Return [x, y] of the center of cell containing provided text 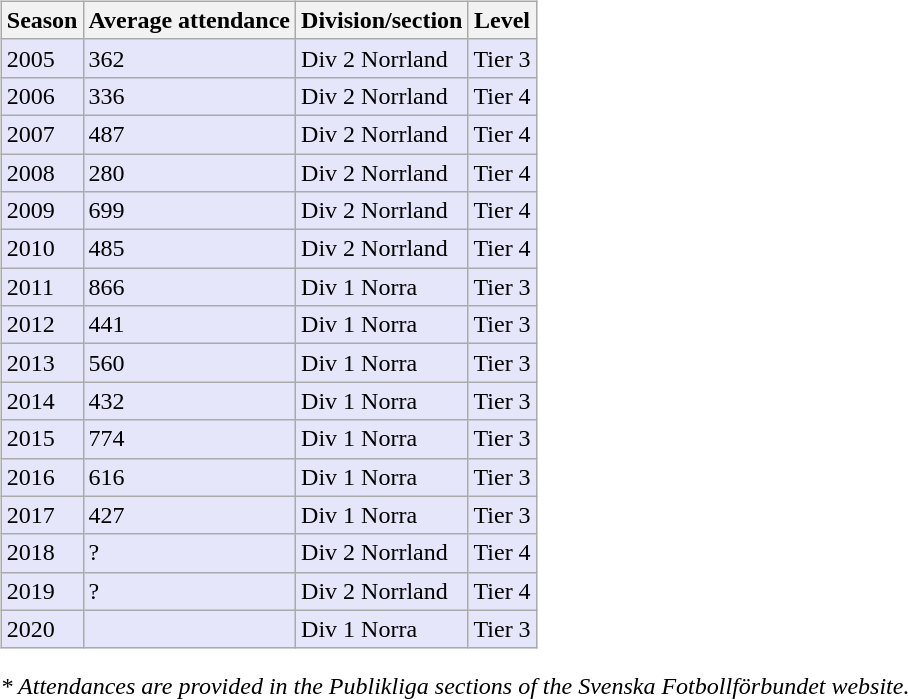
2011 [42, 287]
2018 [42, 553]
432 [190, 401]
336 [190, 96]
2016 [42, 477]
2008 [42, 173]
485 [190, 249]
699 [190, 211]
2005 [42, 58]
2013 [42, 363]
2012 [42, 325]
280 [190, 173]
616 [190, 477]
2009 [42, 211]
2010 [42, 249]
2007 [42, 134]
Level [502, 20]
2019 [42, 591]
Division/section [382, 20]
427 [190, 515]
2015 [42, 439]
Season [42, 20]
441 [190, 325]
2017 [42, 515]
560 [190, 363]
Average attendance [190, 20]
362 [190, 58]
2006 [42, 96]
774 [190, 439]
487 [190, 134]
2020 [42, 629]
866 [190, 287]
2014 [42, 401]
